From the cell containing the given text, extract its center point as [X, Y] coordinate. 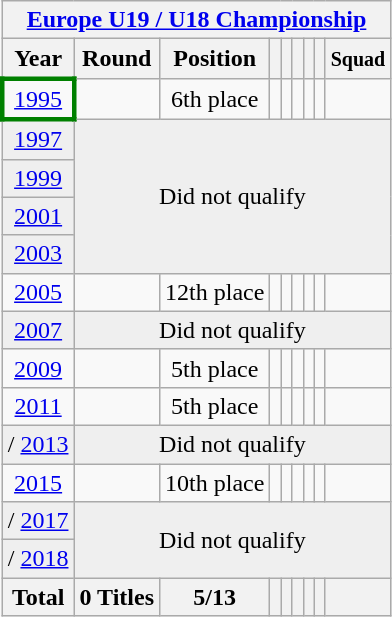
2009 [38, 368]
2015 [38, 483]
2007 [38, 330]
1997 [38, 139]
12th place [215, 292]
0 Titles [117, 597]
/ 2017 [38, 521]
Position [215, 59]
Total [38, 597]
2005 [38, 292]
/ 2018 [38, 559]
2011 [38, 406]
Year [38, 59]
10th place [215, 483]
Round [117, 59]
/ 2013 [38, 444]
1995 [38, 98]
2001 [38, 216]
5/13 [215, 597]
Europe U19 / U18 Championship [196, 20]
1999 [38, 178]
2003 [38, 254]
Squad [358, 59]
6th place [215, 98]
